Detect which cell encompasses the target text, then output its (X, Y) center coordinate. 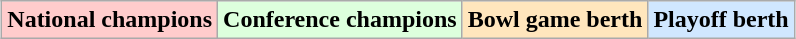
Conference champions (340, 20)
Bowl game berth (555, 20)
Playoff berth (721, 20)
National champions (110, 20)
